Identify which cell holds the provided text, then report its (x, y) central coordinate. 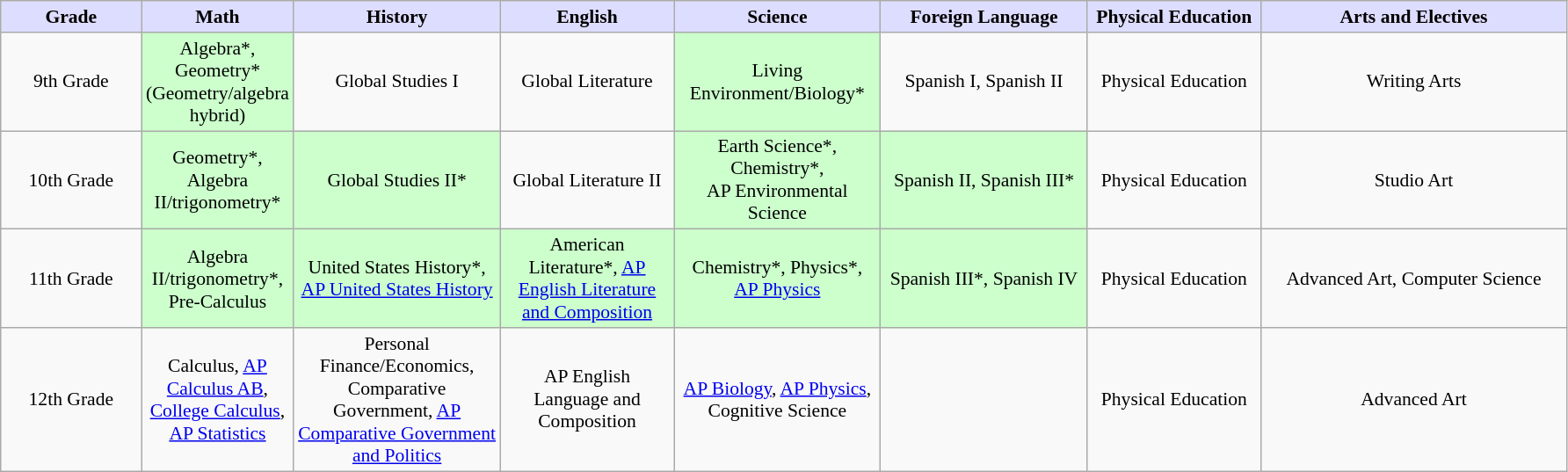
Personal Finance/Economics, Comparative Government, AP Comparative Government and Politics (397, 399)
Earth Science*, Chemistry*,AP Environmental Science (777, 180)
Spanish II, Spanish III* (984, 180)
AP English Language and Composition (587, 399)
Global Studies II* (397, 180)
Calculus, AP Calculus AB, College Calculus, AP Statistics (218, 399)
Chemistry*, Physics*, AP Physics (777, 279)
United States History*, AP United States History (397, 279)
Spanish I, Spanish II (984, 82)
Science (777, 17)
Algebra*, Geometry* (Geometry/algebra hybrid) (218, 82)
English (587, 17)
Arts and Electives (1414, 17)
American Literature*, AP English Literature and Composition (587, 279)
Studio Art (1414, 180)
Foreign Language (984, 17)
Global Studies I (397, 82)
11th Grade (71, 279)
10th Grade (71, 180)
Global Literature (587, 82)
Algebra II/trigonometry*, Pre-Calculus (218, 279)
Grade (71, 17)
Spanish III*, Spanish IV (984, 279)
Living Environment/Biology* (777, 82)
Advanced Art (1414, 399)
Math (218, 17)
History (397, 17)
12th Grade (71, 399)
AP Biology, AP Physics, Cognitive Science (777, 399)
Writing Arts (1414, 82)
Advanced Art, Computer Science (1414, 279)
Global Literature II (587, 180)
Geometry*, Algebra II/trigonometry* (218, 180)
9th Grade (71, 82)
